Output the [X, Y] coordinate of the center of the cell containing the given text.  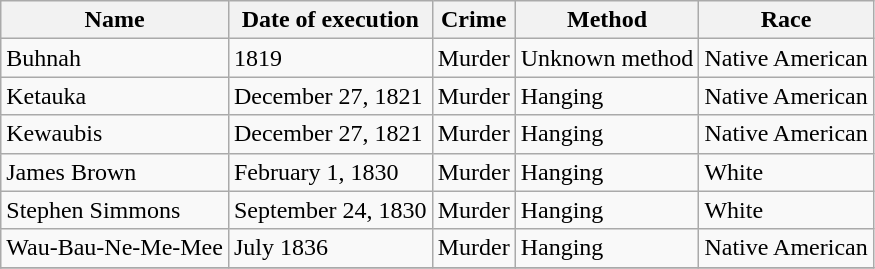
Buhnah [115, 58]
September 24, 1830 [330, 210]
James Brown [115, 172]
Wau-Bau-Ne-Me-Mee [115, 248]
Name [115, 20]
February 1, 1830 [330, 172]
Method [607, 20]
Unknown method [607, 58]
July 1836 [330, 248]
Date of execution [330, 20]
1819 [330, 58]
Race [786, 20]
Crime [474, 20]
Kewaubis [115, 134]
Ketauka [115, 96]
Stephen Simmons [115, 210]
